Search for the cell housing the specified text and yield its (x, y) center coordinate. 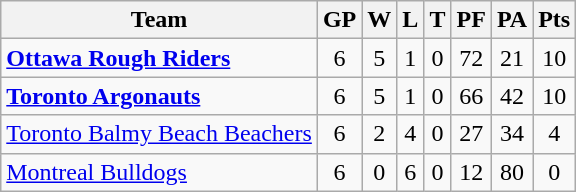
2 (380, 134)
42 (512, 96)
21 (512, 58)
Team (160, 20)
Montreal Bulldogs (160, 172)
Pts (554, 20)
T (438, 20)
Toronto Argonauts (160, 96)
W (380, 20)
27 (471, 134)
80 (512, 172)
12 (471, 172)
GP (339, 20)
L (410, 20)
34 (512, 134)
72 (471, 58)
Toronto Balmy Beach Beachers (160, 134)
PA (512, 20)
Ottawa Rough Riders (160, 58)
PF (471, 20)
66 (471, 96)
